Identify which cell holds the provided text, then report its [x, y] central coordinate. 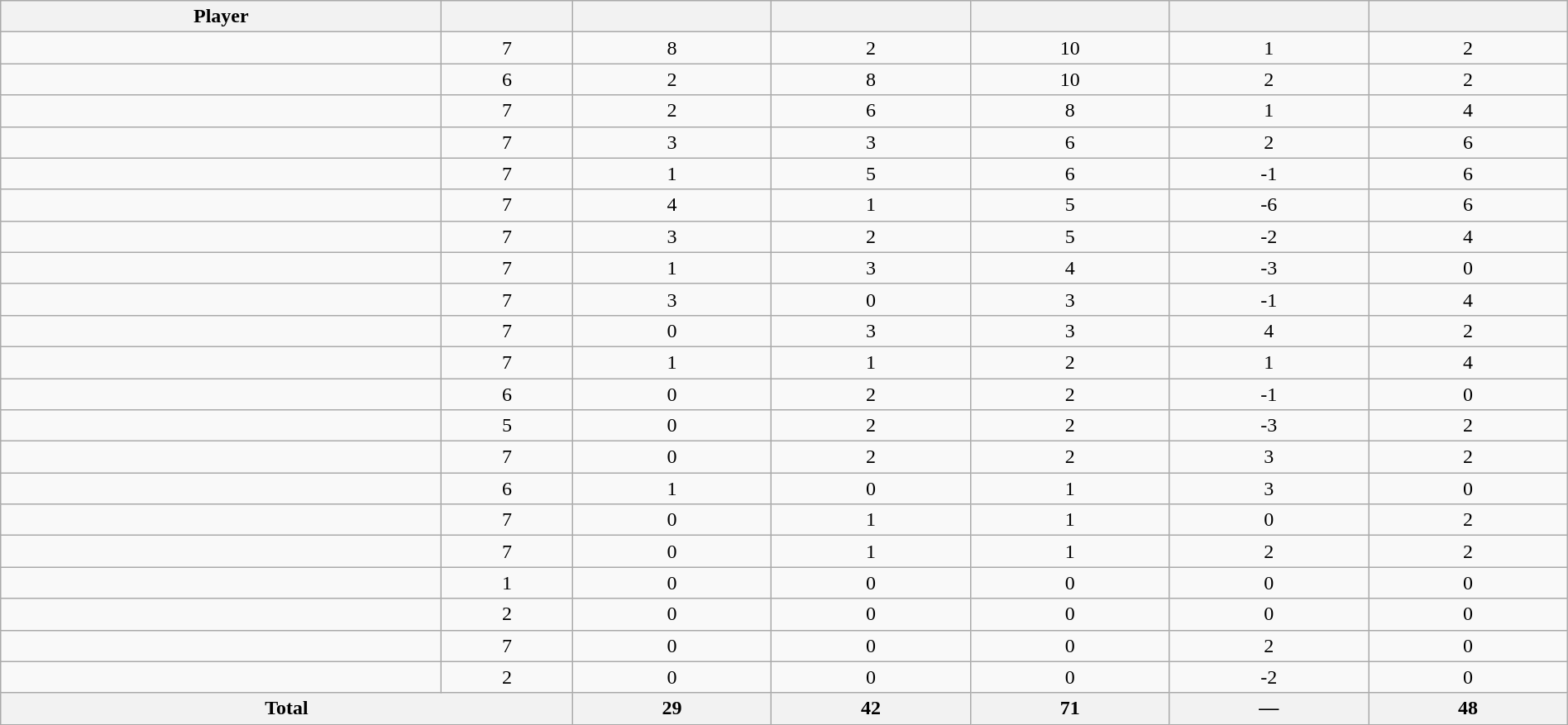
-6 [1269, 205]
48 [1469, 708]
Player [222, 17]
Total [286, 708]
42 [872, 708]
71 [1070, 708]
29 [672, 708]
— [1269, 708]
